Provide the [X, Y] coordinate of the cell's center where the given text is located.  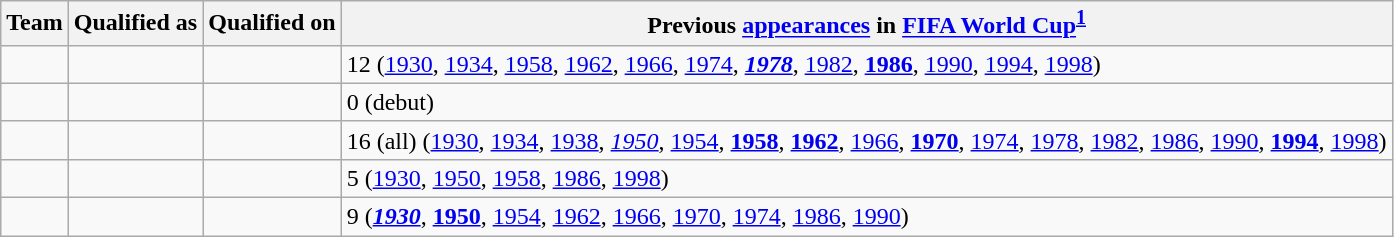
5 (1930, 1950, 1958, 1986, 1998) [866, 178]
Previous appearances in FIFA World Cup1 [866, 24]
9 (1930, 1950, 1954, 1962, 1966, 1970, 1974, 1986, 1990) [866, 217]
Team [35, 24]
Qualified as [135, 24]
12 (1930, 1934, 1958, 1962, 1966, 1974, 1978, 1982, 1986, 1990, 1994, 1998) [866, 64]
Qualified on [272, 24]
0 (debut) [866, 102]
16 (all) (1930, 1934, 1938, 1950, 1954, 1958, 1962, 1966, 1970, 1974, 1978, 1982, 1986, 1990, 1994, 1998) [866, 140]
